Determine the (X, Y) coordinate at the center of the cell enclosing the given text.  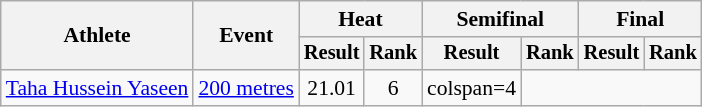
6 (393, 88)
Event (246, 36)
colspan=4 (472, 88)
Final (640, 19)
Heat (360, 19)
200 metres (246, 88)
21.01 (332, 88)
Semifinal (500, 19)
Taha Hussein Yaseen (98, 88)
Athlete (98, 36)
